Identify which cell holds the provided text, then report its [X, Y] central coordinate. 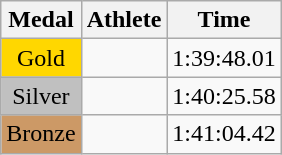
Time [224, 20]
Gold [41, 58]
Athlete [124, 20]
Silver [41, 96]
Medal [41, 20]
1:40:25.58 [224, 96]
Bronze [41, 134]
1:39:48.01 [224, 58]
1:41:04.42 [224, 134]
